Return the (x, y) coordinate for the center point of the cell that contains the specified text.  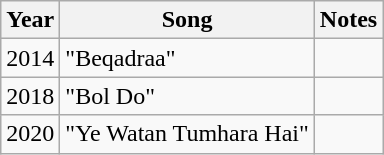
2020 (30, 134)
Notes (348, 20)
"Bol Do" (188, 96)
2018 (30, 96)
Song (188, 20)
"Ye Watan Tumhara Hai" (188, 134)
2014 (30, 58)
"Beqadraa" (188, 58)
Year (30, 20)
